Output the (X, Y) coordinate of the center of the cell containing the given text.  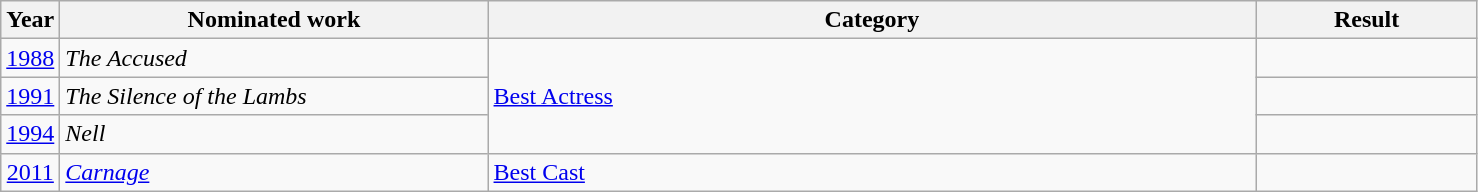
1988 (30, 58)
Best Actress (872, 96)
1994 (30, 134)
Result (1366, 20)
Nominated work (274, 20)
Nell (274, 134)
Year (30, 20)
2011 (30, 172)
The Accused (274, 58)
1991 (30, 96)
Category (872, 20)
Carnage (274, 172)
The Silence of the Lambs (274, 96)
Best Cast (872, 172)
